Find where the given text appears and provide that cell's center as (x, y) coordinate. 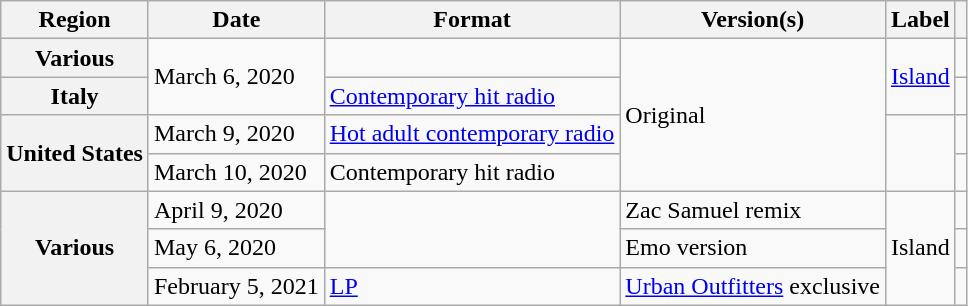
Original (753, 115)
Label (920, 20)
Emo version (753, 248)
Zac Samuel remix (753, 210)
March 9, 2020 (236, 134)
Urban Outfitters exclusive (753, 286)
Version(s) (753, 20)
Format (472, 20)
Hot adult contemporary radio (472, 134)
February 5, 2021 (236, 286)
Italy (75, 96)
LP (472, 286)
March 6, 2020 (236, 77)
April 9, 2020 (236, 210)
Region (75, 20)
March 10, 2020 (236, 172)
United States (75, 153)
Date (236, 20)
May 6, 2020 (236, 248)
